Find where the given text appears and provide that cell's center as (x, y) coordinate. 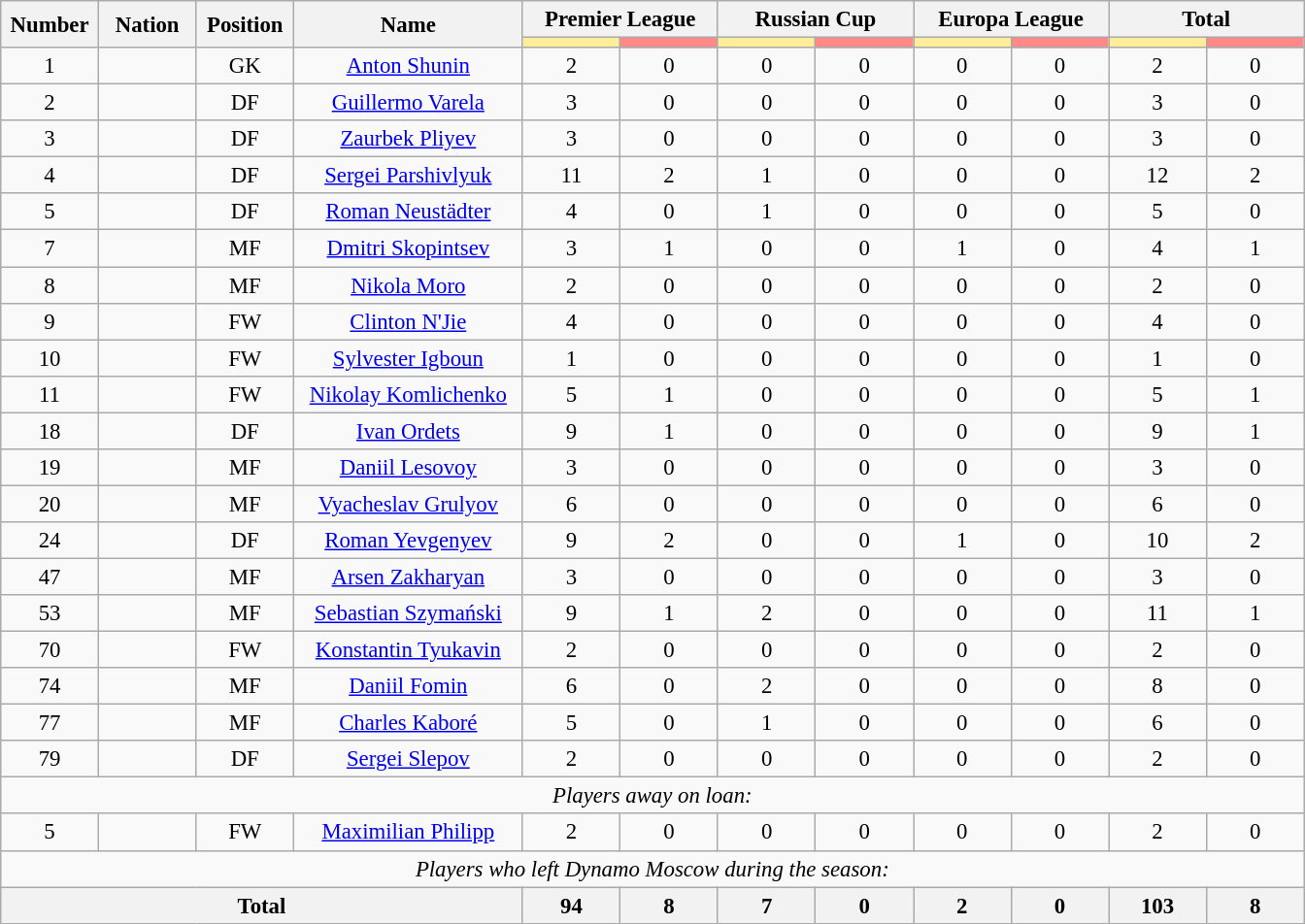
Nation (148, 24)
Roman Yevgenyev (409, 541)
18 (50, 431)
Sergei Parshivlyuk (409, 176)
12 (1157, 176)
Vyacheslav Grulyov (409, 504)
Guillermo Varela (409, 103)
Premier League (619, 19)
Number (50, 24)
77 (50, 723)
Clinton N'Jie (409, 321)
Players who left Dynamo Moscow during the season: (652, 869)
47 (50, 577)
Russian Cup (816, 19)
79 (50, 759)
103 (1157, 906)
Europa League (1010, 19)
Daniil Lesovoy (409, 468)
70 (50, 650)
Position (245, 24)
53 (50, 613)
24 (50, 541)
Sylvester Igboun (409, 358)
94 (571, 906)
GK (245, 66)
Anton Shunin (409, 66)
Daniil Fomin (409, 686)
Charles Kaboré (409, 723)
Arsen Zakharyan (409, 577)
Sergei Slepov (409, 759)
Nikola Moro (409, 285)
Sebastian Szymański (409, 613)
74 (50, 686)
Ivan Ordets (409, 431)
20 (50, 504)
Maximilian Philipp (409, 833)
Dmitri Skopintsev (409, 248)
Players away on loan: (652, 796)
Roman Neustädter (409, 213)
Name (409, 24)
Nikolay Komlichenko (409, 394)
Zaurbek Pliyev (409, 139)
Konstantin Tyukavin (409, 650)
19 (50, 468)
